Provide the (X, Y) coordinate of the cell's center where the given text is located.  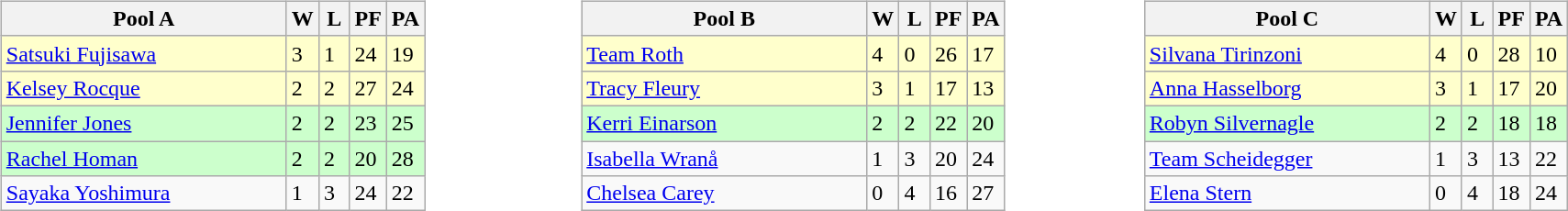
Pool C (1286, 18)
Satsuki Fujisawa (143, 53)
26 (948, 53)
Robyn Silvernagle (1286, 123)
Jennifer Jones (143, 123)
Kerri Einarson (725, 123)
10 (1549, 53)
19 (406, 53)
Elena Stern (1286, 194)
25 (406, 123)
Pool A (143, 18)
Pool B (725, 18)
Team Scheidegger (1286, 159)
16 (948, 194)
Isabella Wranå (725, 159)
23 (368, 123)
Anna Hasselborg (1286, 88)
Chelsea Carey (725, 194)
Sayaka Yoshimura (143, 194)
Silvana Tirinzoni (1286, 53)
Tracy Fleury (725, 88)
Kelsey Rocque (143, 88)
Rachel Homan (143, 159)
Team Roth (725, 53)
